Provide the [X, Y] coordinate of the cell's center where the given text is located.  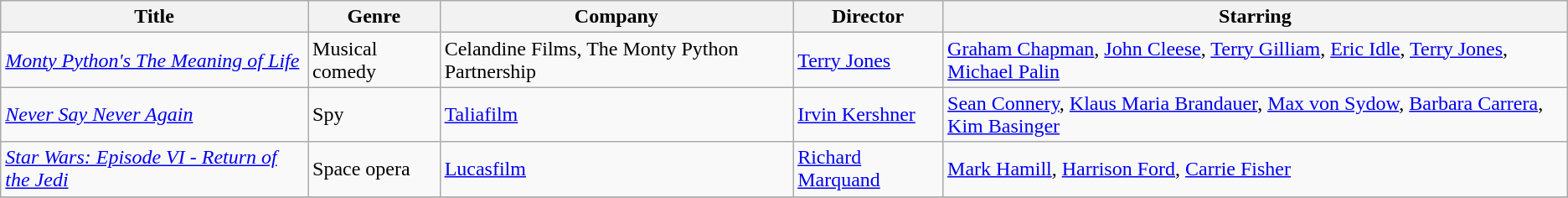
Irvin Kershner [868, 114]
Monty Python's The Meaning of Life [154, 60]
Taliafilm [616, 114]
Graham Chapman, John Cleese, Terry Gilliam, Eric Idle, Terry Jones, Michael Palin [1256, 60]
Starring [1256, 17]
Director [868, 17]
Sean Connery, Klaus Maria Brandauer, Max von Sydow, Barbara Carrera, Kim Basinger [1256, 114]
Mark Hamill, Harrison Ford, Carrie Fisher [1256, 169]
Terry Jones [868, 60]
Richard Marquand [868, 169]
Company [616, 17]
Star Wars: Episode VI - Return of the Jedi [154, 169]
Space opera [374, 169]
Musical comedy [374, 60]
Lucasfilm [616, 169]
Spy [374, 114]
Genre [374, 17]
Title [154, 17]
Celandine Films, The Monty Python Partnership [616, 60]
Never Say Never Again [154, 114]
